From the cell containing the given text, extract its center point as [X, Y] coordinate. 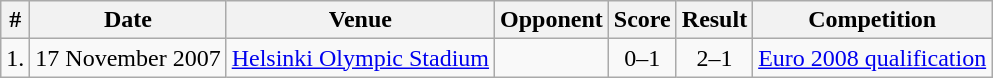
17 November 2007 [128, 58]
Venue [360, 20]
# [16, 20]
Date [128, 20]
Score [642, 20]
Competition [872, 20]
Helsinki Olympic Stadium [360, 58]
1. [16, 58]
Opponent [552, 20]
Euro 2008 qualification [872, 58]
Result [714, 20]
0–1 [642, 58]
2–1 [714, 58]
